Output the [X, Y] coordinate of the center of the cell containing the given text.  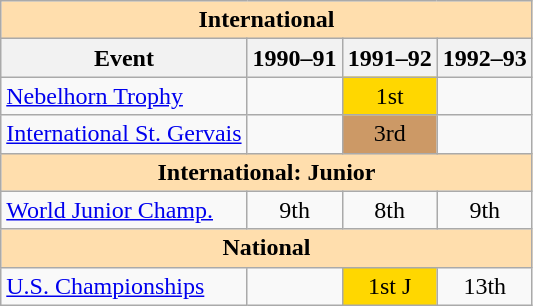
1st [390, 96]
13th [484, 286]
International [267, 20]
Event [124, 58]
3rd [390, 134]
1992–93 [484, 58]
Nebelhorn Trophy [124, 96]
National [267, 248]
U.S. Championships [124, 286]
1990–91 [294, 58]
8th [390, 210]
World Junior Champ. [124, 210]
1991–92 [390, 58]
International: Junior [267, 172]
International St. Gervais [124, 134]
1st J [390, 286]
